Locate the cell with the specified text and output its [X, Y] center coordinate. 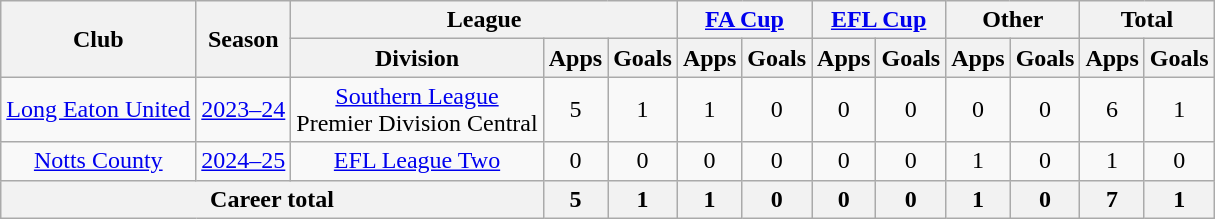
FA Cup [744, 20]
2024–25 [244, 161]
Total [1147, 20]
Season [244, 39]
Division [417, 58]
Club [98, 39]
Other [1013, 20]
7 [1112, 199]
League [484, 20]
Notts County [98, 161]
Southern LeaguePremier Division Central [417, 110]
EFL League Two [417, 161]
EFL Cup [879, 20]
6 [1112, 110]
2023–24 [244, 110]
Long Eaton United [98, 110]
Career total [272, 199]
